Provide the (X, Y) coordinate of the cell's center where the given text is located.  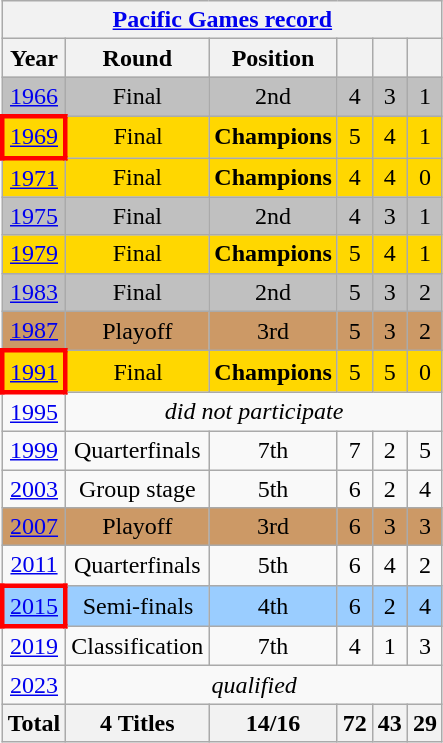
1983 (34, 292)
Group stage (138, 489)
did not participate (254, 412)
1999 (34, 450)
43 (390, 723)
1971 (34, 178)
1975 (34, 216)
2019 (34, 646)
1979 (34, 254)
4 Titles (138, 723)
1969 (34, 136)
4th (273, 606)
Position (273, 58)
Semi-finals (138, 606)
Pacific Games record (222, 20)
29 (424, 723)
7 (354, 450)
2003 (34, 489)
Total (34, 723)
72 (354, 723)
2015 (34, 606)
2007 (34, 527)
14/16 (273, 723)
2011 (34, 566)
qualified (254, 685)
1987 (34, 331)
Round (138, 58)
2023 (34, 685)
Classification (138, 646)
Year (34, 58)
1966 (34, 97)
1991 (34, 372)
1995 (34, 412)
